From the cell containing the given text, extract its center point as [x, y] coordinate. 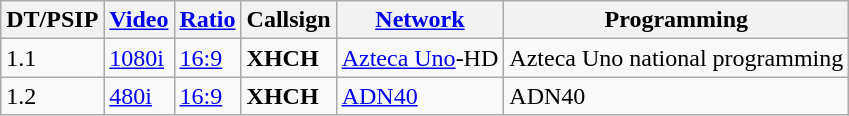
Azteca Uno-HD [420, 58]
DT/PSIP [52, 20]
1080i [139, 58]
Programming [676, 20]
1.1 [52, 58]
Ratio [208, 20]
Network [420, 20]
Video [139, 20]
Azteca Uno national programming [676, 58]
Callsign [288, 20]
1.2 [52, 96]
480i [139, 96]
